Return [X, Y] of the center of cell containing provided text 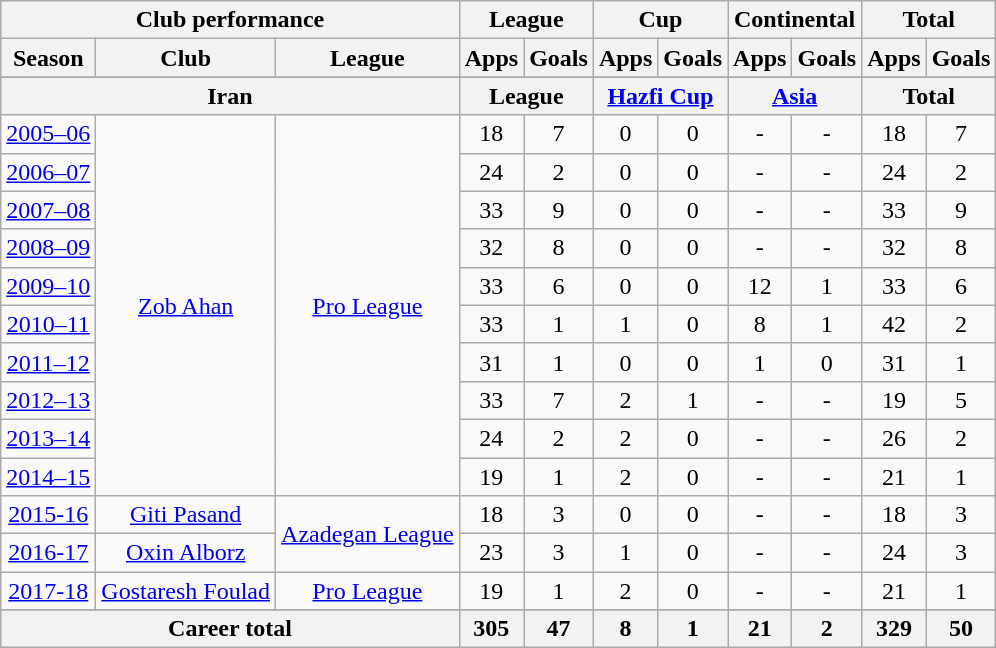
2010–11 [48, 324]
2008–09 [48, 248]
Career total [230, 629]
Iran [230, 96]
2009–10 [48, 286]
Azadegan League [368, 534]
2015-16 [48, 515]
23 [491, 553]
2006–07 [48, 172]
2014–15 [48, 477]
Club performance [230, 20]
2017-18 [48, 591]
2007–08 [48, 210]
Giti Pasand [186, 515]
Club [186, 58]
2012–13 [48, 400]
329 [894, 629]
42 [894, 324]
Cup [660, 20]
Asia [795, 96]
Season [48, 58]
47 [559, 629]
Gostaresh Foulad [186, 591]
305 [491, 629]
50 [961, 629]
2005–06 [48, 134]
12 [760, 286]
2013–14 [48, 438]
Hazfi Cup [660, 96]
Oxin Alborz [186, 553]
2016-17 [48, 553]
26 [894, 438]
5 [961, 400]
Zob Ahan [186, 306]
2011–12 [48, 362]
Continental [795, 20]
